Pinpoint the cell where the given text exists, returning its (x, y) midpoint coordinate. 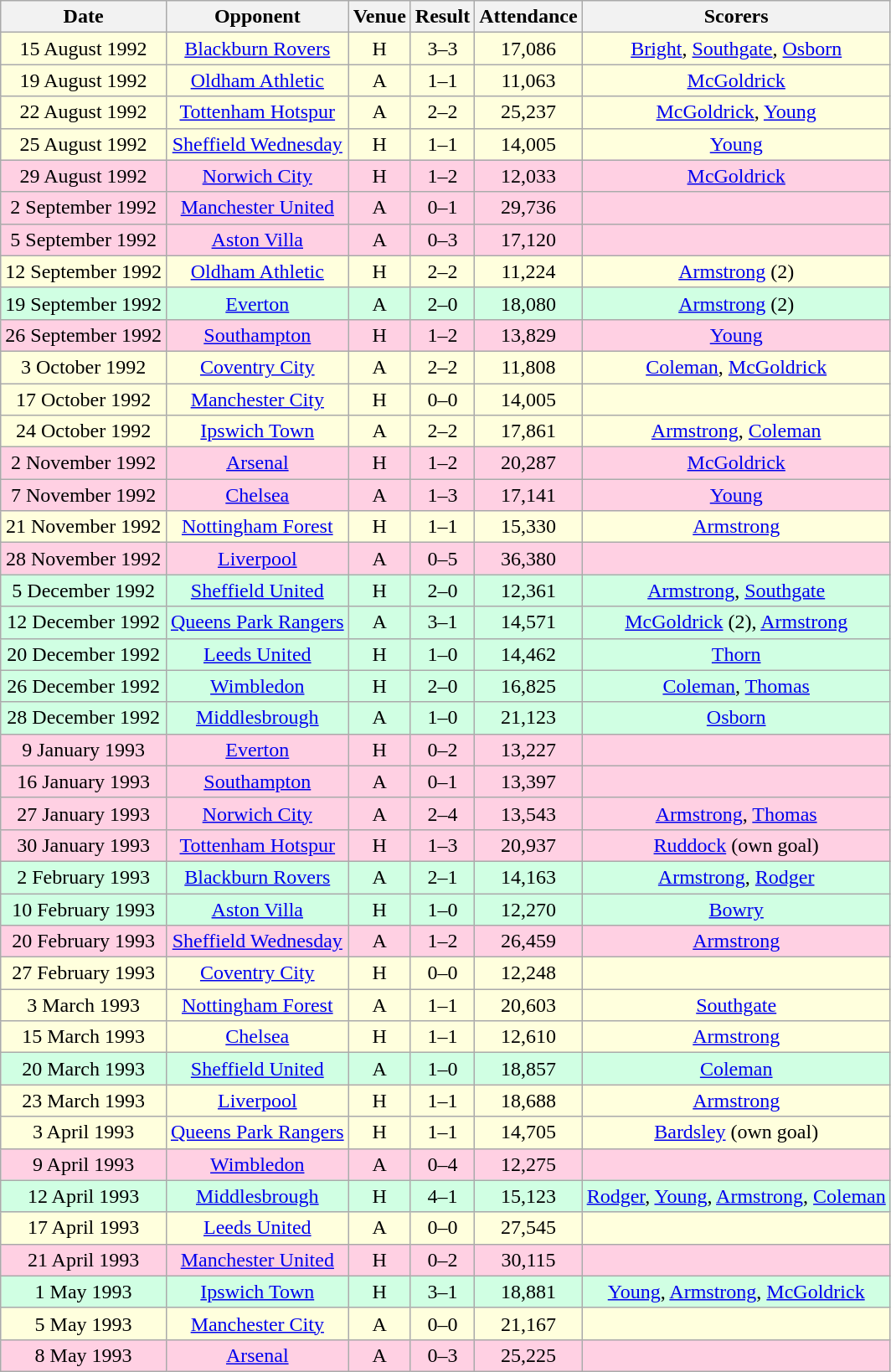
14,705 (528, 1132)
21 April 1993 (84, 1260)
2 November 1992 (84, 463)
8 May 1993 (84, 1355)
20 March 1993 (84, 1069)
9 January 1993 (84, 750)
0–5 (442, 559)
17 April 1993 (84, 1228)
17,120 (528, 240)
20,287 (528, 463)
21,123 (528, 718)
21 November 1992 (84, 527)
19 August 1992 (84, 80)
12,610 (528, 1037)
12 September 1992 (84, 271)
17,861 (528, 431)
0–4 (442, 1164)
21,167 (528, 1323)
Bright, Southgate, Osborn (736, 49)
McGoldrick, Young (736, 112)
Southgate (736, 1005)
3–3 (442, 49)
12,275 (528, 1164)
18,080 (528, 303)
14,571 (528, 622)
20,603 (528, 1005)
Scorers (736, 17)
25 August 1992 (84, 144)
10 February 1993 (84, 909)
Rodger, Young, Armstrong, Coleman (736, 1196)
29,736 (528, 208)
24 October 1992 (84, 431)
2–1 (442, 877)
17 October 1992 (84, 400)
26 September 1992 (84, 335)
13,397 (528, 781)
19 September 1992 (84, 303)
Armstrong, Thomas (736, 813)
Date (84, 17)
Venue (379, 17)
Osborn (736, 718)
11,808 (528, 367)
12,248 (528, 973)
29 August 1992 (84, 176)
17,141 (528, 495)
12,033 (528, 176)
30,115 (528, 1260)
27,545 (528, 1228)
Young, Armstrong, McGoldrick (736, 1292)
Coleman (736, 1069)
3 March 1993 (84, 1005)
15 August 1992 (84, 49)
2 September 1992 (84, 208)
23 March 1993 (84, 1101)
25,237 (528, 112)
11,224 (528, 271)
2–4 (442, 813)
16 January 1993 (84, 781)
Armstrong, Rodger (736, 877)
18,881 (528, 1292)
14,163 (528, 877)
Coleman, McGoldrick (736, 367)
15,123 (528, 1196)
14,462 (528, 654)
Coleman, Thomas (736, 686)
11,063 (528, 80)
27 February 1993 (84, 973)
20 December 1992 (84, 654)
Ruddock (own goal) (736, 845)
13,227 (528, 750)
Result (442, 17)
5 May 1993 (84, 1323)
26 December 1992 (84, 686)
15 March 1993 (84, 1037)
3 April 1993 (84, 1132)
7 November 1992 (84, 495)
Armstrong, Coleman (736, 431)
12 April 1993 (84, 1196)
Bardsley (own goal) (736, 1132)
28 November 1992 (84, 559)
12,270 (528, 909)
17,086 (528, 49)
12 December 1992 (84, 622)
16,825 (528, 686)
McGoldrick (2), Armstrong (736, 622)
30 January 1993 (84, 845)
2 February 1993 (84, 877)
26,459 (528, 941)
9 April 1993 (84, 1164)
15,330 (528, 527)
12,361 (528, 591)
13,829 (528, 335)
Attendance (528, 17)
18,857 (528, 1069)
Opponent (257, 17)
Armstrong, Southgate (736, 591)
20,937 (528, 845)
20 February 1993 (84, 941)
22 August 1992 (84, 112)
4–1 (442, 1196)
25,225 (528, 1355)
5 December 1992 (84, 591)
13,543 (528, 813)
28 December 1992 (84, 718)
27 January 1993 (84, 813)
Bowry (736, 909)
1 May 1993 (84, 1292)
18,688 (528, 1101)
3 October 1992 (84, 367)
Thorn (736, 654)
5 September 1992 (84, 240)
36,380 (528, 559)
